Output the (X, Y) coordinate of the center of the cell containing the given text.  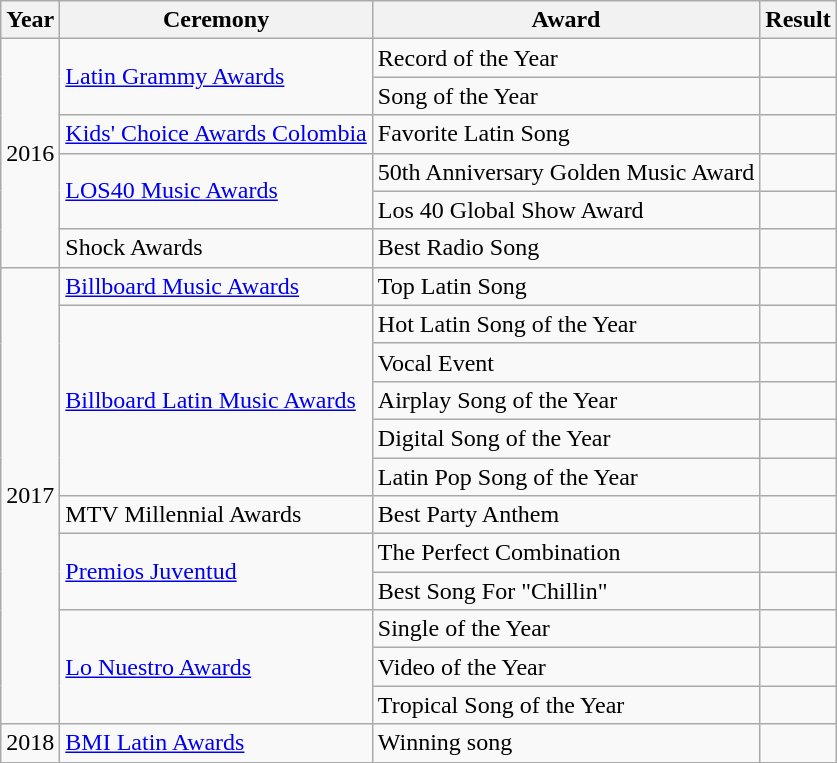
Los 40 Global Show Award (566, 210)
BMI Latin Awards (216, 743)
2017 (30, 496)
The Perfect Combination (566, 553)
Video of the Year (566, 667)
LOS40 Music Awards (216, 191)
Favorite Latin Song (566, 134)
2016 (30, 153)
Shock Awards (216, 248)
Billboard Latin Music Awards (216, 400)
MTV Millennial Awards (216, 515)
Digital Song of the Year (566, 438)
50th Anniversary Golden Music Award (566, 172)
Award (566, 20)
Tropical Song of the Year (566, 705)
Year (30, 20)
Best Party Anthem (566, 515)
Result (798, 20)
Ceremony (216, 20)
Premios Juventud (216, 572)
Latin Pop Song of the Year (566, 477)
Single of the Year (566, 629)
Vocal Event (566, 362)
Winning song (566, 743)
Top Latin Song (566, 286)
Latin Grammy Awards (216, 77)
Airplay Song of the Year (566, 400)
Billboard Music Awards (216, 286)
Lo Nuestro Awards (216, 667)
Song of the Year (566, 96)
Best Song For "Chillin" (566, 591)
2018 (30, 743)
Record of the Year (566, 58)
Best Radio Song (566, 248)
Hot Latin Song of the Year (566, 324)
Kids' Choice Awards Colombia (216, 134)
